From the cell containing the given text, extract its center point as (x, y) coordinate. 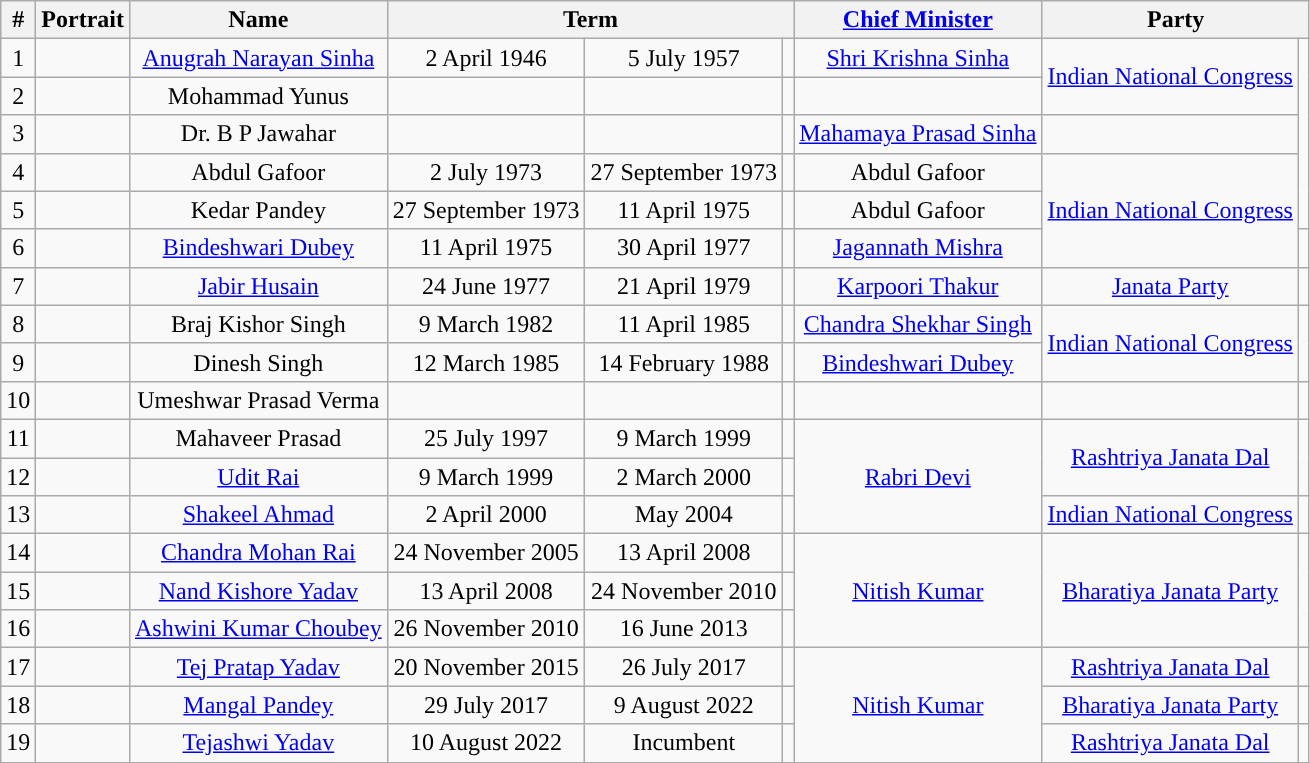
24 November 2005 (486, 553)
2 March 2000 (684, 477)
10 (18, 400)
1 (18, 58)
Nand Kishore Yadav (258, 591)
5 (18, 210)
Name (258, 20)
11 April 1985 (684, 324)
Tej Pratap Yadav (258, 667)
3 (18, 134)
Ashwini Kumar Choubey (258, 629)
14 (18, 553)
13 (18, 515)
Anugrah Narayan Sinha (258, 58)
30 April 1977 (684, 248)
9 (18, 362)
Udit Rai (258, 477)
# (18, 20)
17 (18, 667)
Jabir Husain (258, 286)
Mahamaya Prasad Sinha (918, 134)
Chief Minister (918, 20)
2 July 1973 (486, 172)
24 November 2010 (684, 591)
25 July 1997 (486, 438)
Dr. B P Jawahar (258, 134)
2 (18, 96)
Karpoori Thakur (918, 286)
26 July 2017 (684, 667)
Portrait (83, 20)
Party (1176, 20)
Incumbent (684, 743)
Shri Krishna Sinha (918, 58)
Jagannath Mishra (918, 248)
24 June 1977 (486, 286)
Umeshwar Prasad Verma (258, 400)
26 November 2010 (486, 629)
Chandra Mohan Rai (258, 553)
6 (18, 248)
Kedar Pandey (258, 210)
Janata Party (1170, 286)
8 (18, 324)
10 August 2022 (486, 743)
19 (18, 743)
16 (18, 629)
5 July 1957 (684, 58)
29 July 2017 (486, 705)
Braj Kishor Singh (258, 324)
Shakeel Ahmad (258, 515)
18 (18, 705)
Mangal Pandey (258, 705)
16 June 2013 (684, 629)
14 February 1988 (684, 362)
4 (18, 172)
9 August 2022 (684, 705)
Rabri Devi (918, 476)
Mahaveer Prasad (258, 438)
11 (18, 438)
7 (18, 286)
2 April 2000 (486, 515)
Term (590, 20)
12 March 1985 (486, 362)
May 2004 (684, 515)
Dinesh Singh (258, 362)
15 (18, 591)
12 (18, 477)
2 April 1946 (486, 58)
9 March 1982 (486, 324)
Mohammad Yunus (258, 96)
20 November 2015 (486, 667)
21 April 1979 (684, 286)
Tejashwi Yadav (258, 743)
Chandra Shekhar Singh (918, 324)
